From the cell containing the given text, extract its center point as [x, y] coordinate. 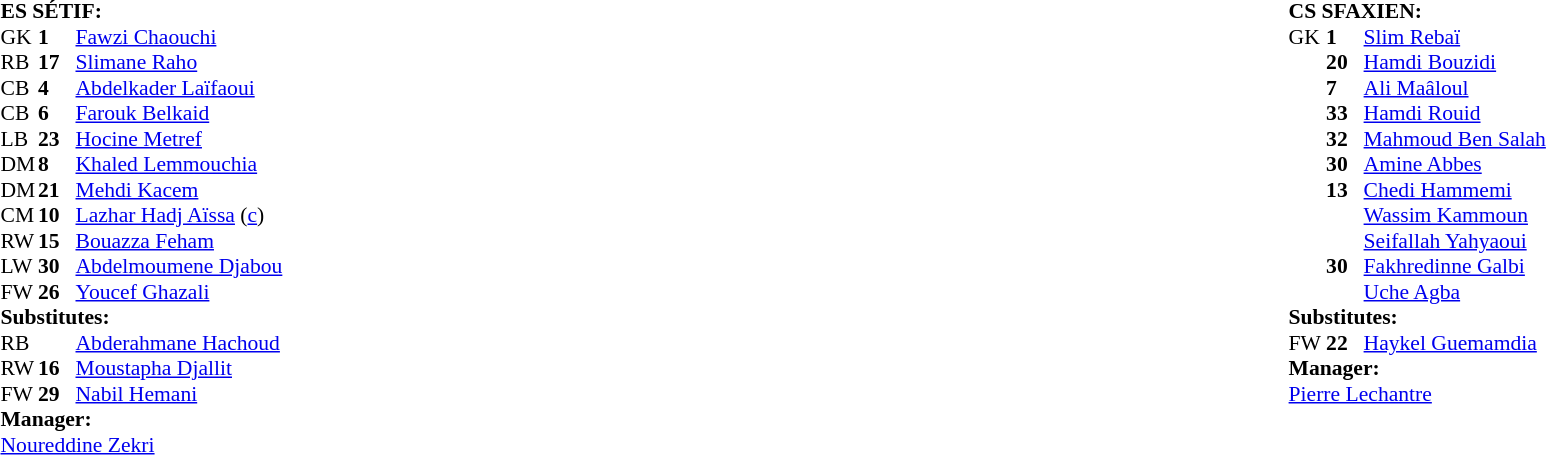
Ali Maâloul [1455, 88]
Chedi Hammemi [1455, 190]
Hamdi Rouid [1455, 113]
16 [57, 369]
4 [57, 88]
10 [57, 215]
33 [1345, 113]
Abdelkader Laïfaoui [180, 88]
Fawzi Chaouchi [180, 37]
17 [57, 63]
6 [57, 113]
Hocine Metref [180, 139]
Abderahmane Hachoud [180, 343]
CM [19, 215]
15 [57, 241]
22 [1345, 343]
Farouk Belkaid [180, 113]
Nabil Hemani [180, 394]
Amine Abbes [1455, 165]
Youcef Ghazali [180, 292]
Mahmoud Ben Salah [1455, 139]
Moustapha Djallit [180, 369]
Uche Agba [1455, 292]
Lazhar Hadj Aïssa (c) [180, 215]
32 [1345, 139]
Haykel Guemamdia [1455, 343]
LB [19, 139]
Wassim Kammoun [1455, 215]
Bouazza Feham [180, 241]
8 [57, 165]
29 [57, 394]
Abdelmoumene Djabou [180, 267]
7 [1345, 88]
LW [19, 267]
20 [1345, 63]
Hamdi Bouzidi [1455, 63]
Seifallah Yahyaoui [1455, 241]
21 [57, 190]
Mehdi Kacem [180, 190]
26 [57, 292]
23 [57, 139]
13 [1345, 190]
Slimane Raho [180, 63]
Khaled Lemmouchia [180, 165]
Pierre Lechantre [1418, 394]
Fakhredinne Galbi [1455, 267]
Slim Rebaï [1455, 37]
